Pinpoint the cell where the given text exists, returning its (X, Y) midpoint coordinate. 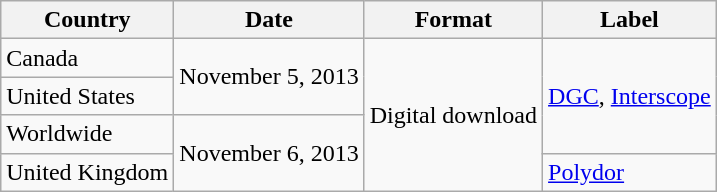
Polydor (630, 172)
Canada (88, 58)
Label (630, 20)
November 6, 2013 (269, 153)
Date (269, 20)
Digital download (453, 115)
Format (453, 20)
Worldwide (88, 134)
DGC, Interscope (630, 96)
November 5, 2013 (269, 77)
United States (88, 96)
United Kingdom (88, 172)
Country (88, 20)
